Capture the cell that displays the provided text and extract its [X, Y] central coordinate. 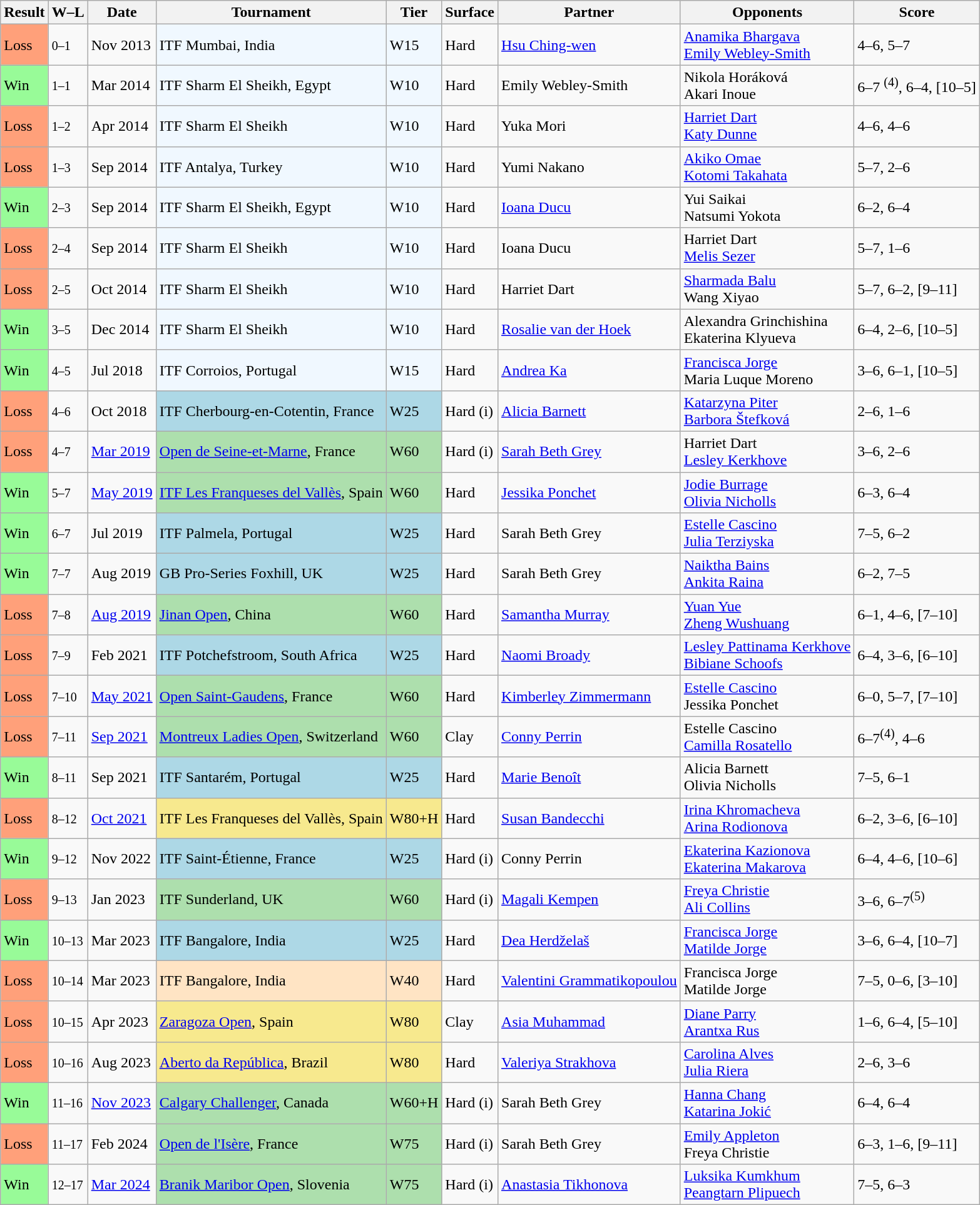
ITF Corroios, Portugal [271, 370]
10–13 [68, 940]
4–7 [68, 452]
10–14 [68, 981]
Montreux Ladies Open, Switzerland [271, 737]
Diane Parry Arantxa Rus [767, 1021]
6–2, 3–6, [6–10] [917, 818]
5–7, 6–2, [9–11] [917, 289]
Francisca Jorge Maria Luque Moreno [767, 370]
Branik Maribor Open, Slovenia [271, 1185]
3–6, 6–7(5) [917, 900]
Jul 2018 [121, 370]
Feb 2021 [121, 656]
Harriet Dart Melis Sezer [767, 248]
Mar 2019 [121, 452]
1–1 [68, 85]
Nov 2013 [121, 45]
Dec 2014 [121, 329]
Aug 2023 [121, 1062]
6–3, 1–6, [9–11] [917, 1144]
4–6 [68, 410]
Carolina Alves Julia Riera [767, 1062]
Result [24, 13]
W–L [68, 13]
GB Pro-Series Foxhill, UK [271, 574]
Open de l'Isère, France [271, 1144]
3–5 [68, 329]
5–7, 2–6 [917, 166]
Mar 2024 [121, 1185]
Lesley Pattinama Kerkhove Bibiane Schoofs [767, 656]
Zaragoza Open, Spain [271, 1021]
Open Saint-Gaudens, France [271, 696]
Yui Saikai Natsumi Yokota [767, 208]
Freya Christie Ali Collins [767, 900]
Jessika Ponchet [590, 492]
Score [917, 13]
Asia Muhammad [590, 1021]
Feb 2024 [121, 1144]
May 2021 [121, 696]
6–4, 3–6, [6–10] [917, 656]
6–7 (4), 6–4, [10–5] [917, 85]
Anastasia Tikhonova [590, 1185]
Naiktha Bains Ankita Raina [767, 574]
2–6, 1–6 [917, 410]
Marie Benoît [590, 777]
May 2019 [121, 492]
Oct 2018 [121, 410]
6–4, 6–4 [917, 1102]
11–16 [68, 1102]
Oct 2021 [121, 818]
6–4, 4–6, [10–6] [917, 858]
2–6, 3–6 [917, 1062]
Yuka Mori [590, 126]
Samantha Murray [590, 614]
7–5, 6–2 [917, 533]
ITF Potchefstroom, South Africa [271, 656]
Jan 2023 [121, 900]
Hsu Ching-wen [590, 45]
W60+H [414, 1102]
Harriet Dart Katy Dunne [767, 126]
Luksika Kumkhum Peangtarn Plipuech [767, 1185]
Sharmada Balu Wang Xiyao [767, 289]
Nov 2023 [121, 1102]
Apr 2014 [121, 126]
Alexandra Grinchishina Ekaterina Klyueva [767, 329]
9–12 [68, 858]
6–2, 6–4 [917, 208]
Jodie Burrage Olivia Nicholls [767, 492]
Harriet Dart Lesley Kerkhove [767, 452]
8–12 [68, 818]
7–5, 0–6, [3–10] [917, 981]
Rosalie van der Hoek [590, 329]
7–11 [68, 737]
5–7 [68, 492]
Partner [590, 13]
7–5, 6–1 [917, 777]
Nikola Horáková Akari Inoue [767, 85]
1–2 [68, 126]
Andrea Ka [590, 370]
W80+H [414, 818]
Susan Bandecchi [590, 818]
4–6, 5–7 [917, 45]
Irina Khromacheva Arina Rodionova [767, 818]
Opponents [767, 13]
6–0, 5–7, [7–10] [917, 696]
2–5 [68, 289]
4–6, 4–6 [917, 126]
Naomi Broady [590, 656]
6–1, 4–6, [7–10] [917, 614]
Dea Herdželaš [590, 940]
Tournament [271, 13]
1–6, 6–4, [5–10] [917, 1021]
Jul 2019 [121, 533]
Jinan Open, China [271, 614]
Kimberley Zimmermann [590, 696]
0–1 [68, 45]
Estelle Cascino Jessika Ponchet [767, 696]
4–5 [68, 370]
ITF Saint-Étienne, France [271, 858]
ITF Cherbourg-en-Cotentin, France [271, 410]
Alicia Barnett [590, 410]
Ekaterina Kazionova Ekaterina Makarova [767, 858]
3–6, 6–4, [10–7] [917, 940]
10–16 [68, 1062]
7–8 [68, 614]
10–15 [68, 1021]
Katarzyna Piter Barbora Štefková [767, 410]
Estelle Cascino Camilla Rosatello [767, 737]
7–10 [68, 696]
ITF Palmela, Portugal [271, 533]
9–13 [68, 900]
2–3 [68, 208]
7–5, 6–3 [917, 1185]
Date [121, 13]
Emily Webley-Smith [590, 85]
Harriet Dart [590, 289]
3–6, 6–1, [10–5] [917, 370]
Mar 2014 [121, 85]
Calgary Challenger, Canada [271, 1102]
6–7(4), 4–6 [917, 737]
Valentini Grammatikopoulou [590, 981]
Anamika Bhargava Emily Webley-Smith [767, 45]
7–9 [68, 656]
11–17 [68, 1144]
Nov 2022 [121, 858]
1–3 [68, 166]
Magali Kempen [590, 900]
Open de Seine-et-Marne, France [271, 452]
ITF Sunderland, UK [271, 900]
Emily Appleton Freya Christie [767, 1144]
Yumi Nakano [590, 166]
3–6, 2–6 [917, 452]
Aberto da República, Brazil [271, 1062]
6–7 [68, 533]
Estelle Cascino Julia Terziyska [767, 533]
ITF Antalya, Turkey [271, 166]
W40 [414, 981]
5–7, 1–6 [917, 248]
7–7 [68, 574]
Akiko Omae Kotomi Takahata [767, 166]
Valeriya Strakhova [590, 1062]
Tier [414, 13]
Yuan Yue Zheng Wushuang [767, 614]
12–17 [68, 1185]
6–4, 2–6, [10–5] [917, 329]
ITF Mumbai, India [271, 45]
6–2, 7–5 [917, 574]
6–3, 6–4 [917, 492]
Oct 2014 [121, 289]
Alicia Barnett Olivia Nicholls [767, 777]
Apr 2023 [121, 1021]
Surface [470, 13]
ITF Santarém, Portugal [271, 777]
2–4 [68, 248]
8–11 [68, 777]
Hanna Chang Katarina Jokić [767, 1102]
